Return (x, y) of the center of cell containing provided text 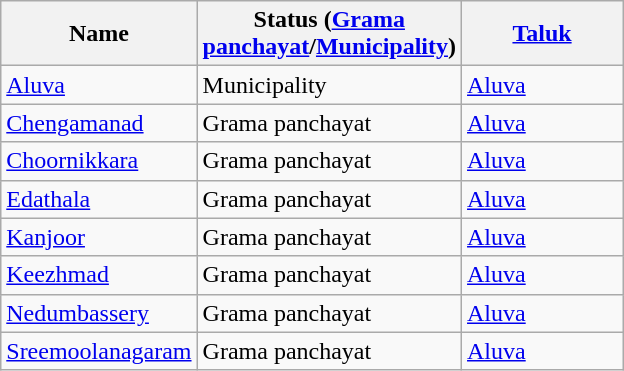
Name (99, 34)
Chengamanad (99, 123)
Nedumbassery (99, 313)
Edathala (99, 199)
Keezhmad (99, 275)
Municipality (329, 85)
Choornikkara (99, 161)
Kanjoor (99, 237)
Status (Grama panchayat/Municipality) (329, 34)
Taluk (542, 34)
Sreemoolanagaram (99, 351)
